Find where the given text appears and provide that cell's center as (X, Y) coordinate. 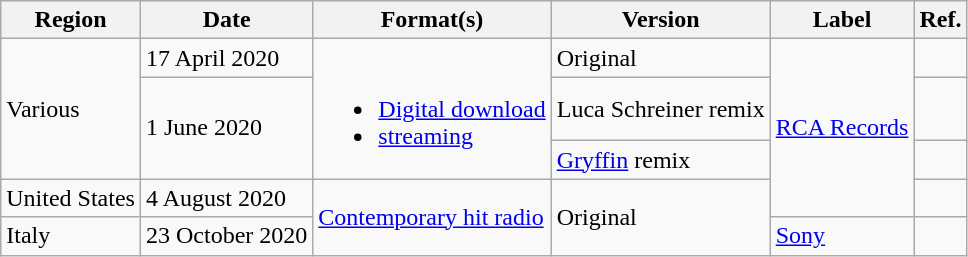
4 August 2020 (226, 198)
Ref. (940, 20)
United States (71, 198)
Contemporary hit radio (432, 217)
17 April 2020 (226, 58)
Sony (842, 236)
23 October 2020 (226, 236)
Format(s) (432, 20)
Digital downloadstreaming (432, 109)
Label (842, 20)
Date (226, 20)
Italy (71, 236)
Region (71, 20)
Version (660, 20)
Gryffin remix (660, 160)
Luca Schreiner remix (660, 109)
Various (71, 109)
RCA Records (842, 128)
1 June 2020 (226, 128)
